Output the (X, Y) coordinate of the center of the cell containing the given text.  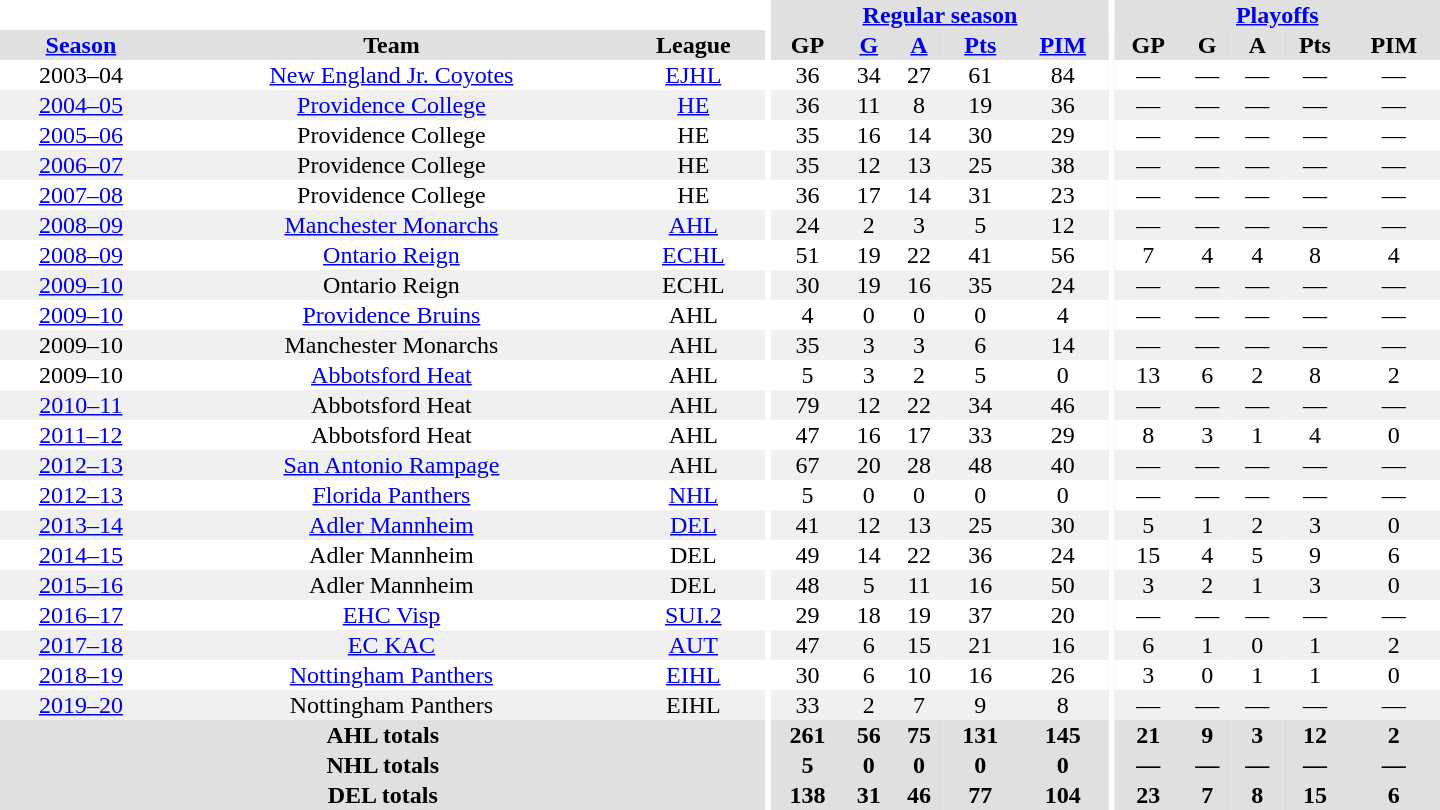
10 (919, 675)
EHC Visp (392, 615)
NHL (693, 495)
38 (1063, 165)
2003–04 (81, 75)
2005–06 (81, 135)
37 (980, 615)
Season (81, 45)
26 (1063, 675)
138 (808, 795)
28 (919, 465)
84 (1063, 75)
75 (919, 735)
49 (808, 555)
2013–14 (81, 525)
50 (1063, 585)
San Antonio Rampage (392, 465)
Regular season (940, 15)
Florida Panthers (392, 495)
2014–15 (81, 555)
2018–19 (81, 675)
131 (980, 735)
27 (919, 75)
2004–05 (81, 105)
SUI.2 (693, 615)
AHL totals (383, 735)
NHL totals (383, 765)
Team (392, 45)
Providence Bruins (392, 315)
51 (808, 255)
145 (1063, 735)
Playoffs (1277, 15)
18 (869, 615)
EJHL (693, 75)
2010–11 (81, 405)
2011–12 (81, 435)
2015–16 (81, 585)
EC KAC (392, 645)
77 (980, 795)
2019–20 (81, 705)
New England Jr. Coyotes (392, 75)
61 (980, 75)
40 (1063, 465)
67 (808, 465)
2006–07 (81, 165)
League (693, 45)
2016–17 (81, 615)
79 (808, 405)
DEL totals (383, 795)
2007–08 (81, 195)
261 (808, 735)
AUT (693, 645)
104 (1063, 795)
2017–18 (81, 645)
